Identify which cell holds the provided text, then report its (x, y) central coordinate. 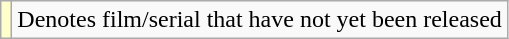
Denotes film/serial that have not yet been released (260, 20)
